From the cell containing the given text, extract its center point as (x, y) coordinate. 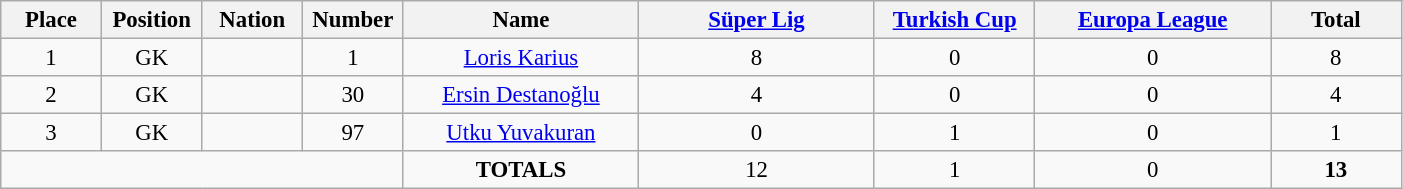
Süper Lig (757, 20)
3 (52, 133)
Nation (252, 20)
Loris Karius (521, 58)
Ersin Destanoğlu (521, 95)
Europa League (1153, 20)
TOTALS (521, 170)
Number (354, 20)
30 (354, 95)
Place (52, 20)
Position (152, 20)
Utku Yuvakuran (521, 133)
13 (1336, 170)
Turkish Cup (954, 20)
Total (1336, 20)
12 (757, 170)
Name (521, 20)
2 (52, 95)
97 (354, 133)
